Determine the [x, y] coordinate at the center of the cell enclosing the given text.  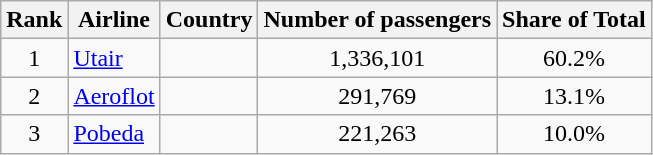
221,263 [378, 134]
Pobeda [114, 134]
13.1% [574, 96]
1,336,101 [378, 58]
Country [209, 20]
Number of passengers [378, 20]
60.2% [574, 58]
3 [34, 134]
Aeroflot [114, 96]
Share of Total [574, 20]
2 [34, 96]
10.0% [574, 134]
1 [34, 58]
291,769 [378, 96]
Rank [34, 20]
Utair [114, 58]
Airline [114, 20]
